Determine the (x, y) coordinate at the center of the cell enclosing the given text.  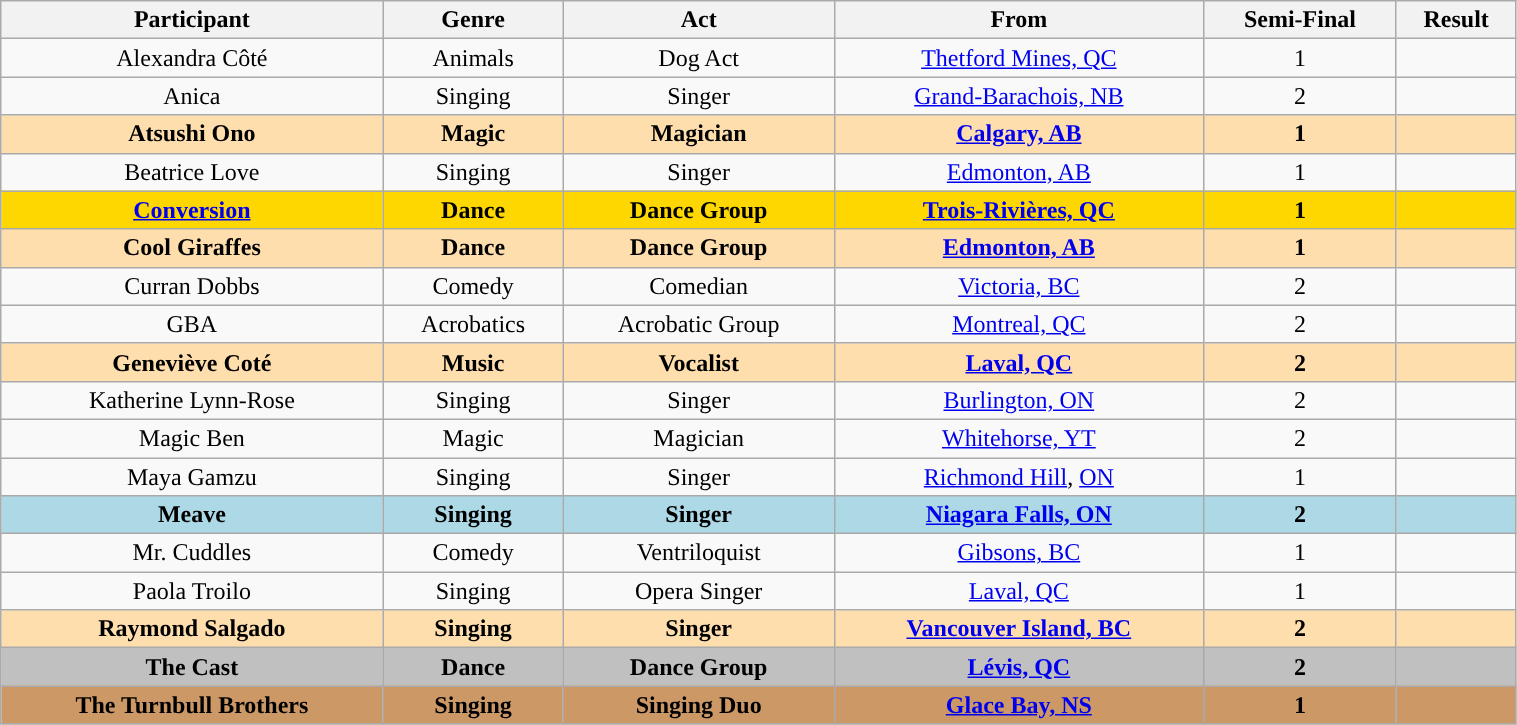
Curran Dobbs (192, 286)
Acrobatics (473, 324)
Alexandra Côté (192, 58)
Lévis, QC (1018, 667)
The Cast (192, 667)
Richmond Hill, ON (1018, 477)
Meave (192, 515)
Vancouver Island, BC (1018, 629)
Music (473, 362)
Ventriloquist (698, 553)
GBA (192, 324)
Geneviève Coté (192, 362)
Atsushi Ono (192, 134)
Genre (473, 20)
Katherine Lynn-Rose (192, 400)
Result (1456, 20)
Whitehorse, YT (1018, 438)
Acrobatic Group (698, 324)
The Turnbull Brothers (192, 705)
Burlington, ON (1018, 400)
Act (698, 20)
Raymond Salgado (192, 629)
Animals (473, 58)
From (1018, 20)
Montreal, QC (1018, 324)
Conversion (192, 210)
Gibsons, BC (1018, 553)
Victoria, BC (1018, 286)
Paola Troilo (192, 591)
Thetford Mines, QC (1018, 58)
Trois-Rivières, QC (1018, 210)
Magic Ben (192, 438)
Cool Giraffes (192, 248)
Singing Duo (698, 705)
Comedian (698, 286)
Dog Act (698, 58)
Maya Gamzu (192, 477)
Opera Singer (698, 591)
Anica (192, 96)
Calgary, AB (1018, 134)
Niagara Falls, ON (1018, 515)
Participant (192, 20)
Grand-Barachois, NB (1018, 96)
Mr. Cuddles (192, 553)
Vocalist (698, 362)
Glace Bay, NS (1018, 705)
Semi-Final (1300, 20)
Beatrice Love (192, 172)
